Detect which cell encompasses the target text, then output its (x, y) center coordinate. 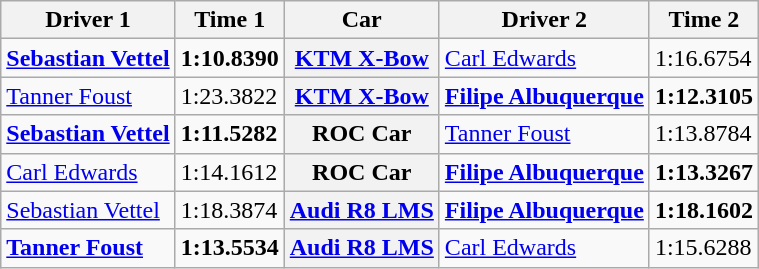
1:12.3105 (704, 96)
1:18.3874 (230, 210)
1:15.6288 (704, 248)
1:16.6754 (704, 58)
1:18.1602 (704, 210)
1:13.8784 (704, 134)
1:13.5534 (230, 248)
Driver 1 (88, 20)
1:14.1612 (230, 172)
Car (362, 20)
1:11.5282 (230, 134)
1:13.3267 (704, 172)
1:23.3822 (230, 96)
1:10.8390 (230, 58)
Driver 2 (544, 20)
Time 2 (704, 20)
Time 1 (230, 20)
